Pinpoint the cell where the given text exists, returning its (X, Y) midpoint coordinate. 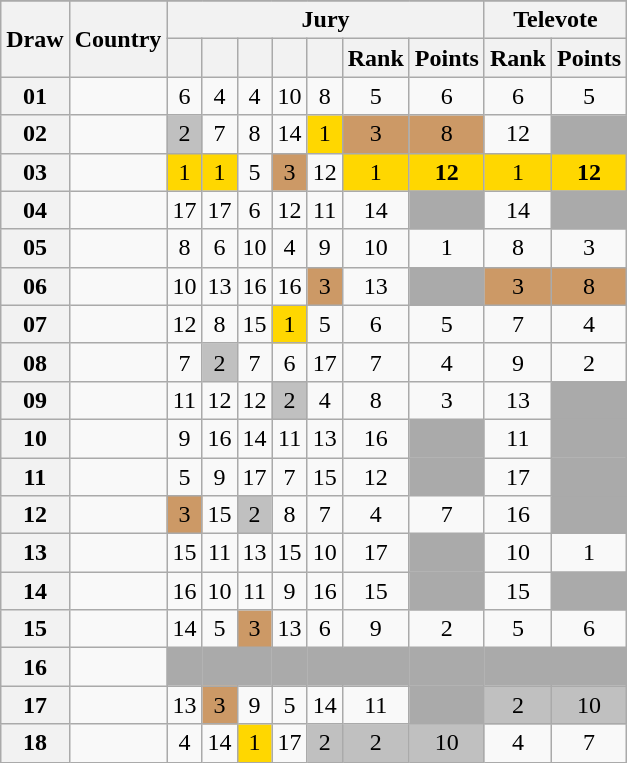
02 (35, 134)
Jury (326, 20)
18 (35, 743)
Televote (555, 20)
Draw (35, 39)
05 (35, 248)
09 (35, 400)
Country (118, 39)
07 (35, 324)
06 (35, 286)
03 (35, 172)
04 (35, 210)
01 (35, 96)
08 (35, 362)
